For the text-containing cell, return its midpoint in (x, y) coordinate format. 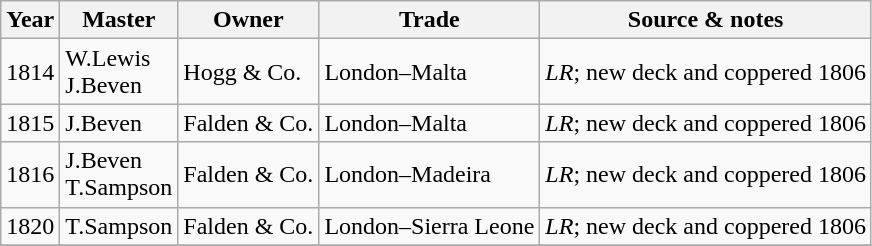
Year (30, 20)
J.BevenT.Sampson (119, 174)
Source & notes (706, 20)
Hogg & Co. (248, 72)
T.Sampson (119, 226)
1816 (30, 174)
London–Sierra Leone (430, 226)
1815 (30, 123)
J.Beven (119, 123)
Master (119, 20)
1814 (30, 72)
1820 (30, 226)
Owner (248, 20)
Trade (430, 20)
W.LewisJ.Beven (119, 72)
London–Madeira (430, 174)
